Output the (X, Y) coordinate of the center of the cell containing the given text.  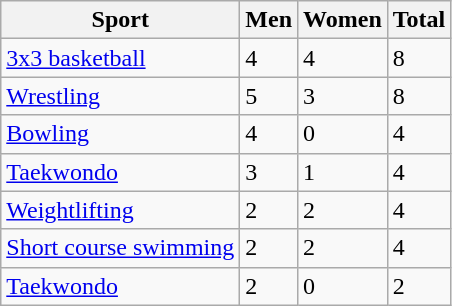
Women (343, 20)
3x3 basketball (120, 58)
Total (419, 20)
Short course swimming (120, 248)
5 (269, 96)
Bowling (120, 134)
Sport (120, 20)
Men (269, 20)
Weightlifting (120, 210)
Wrestling (120, 96)
1 (343, 172)
